Determine the (x, y) coordinate at the center of the cell enclosing the given text.  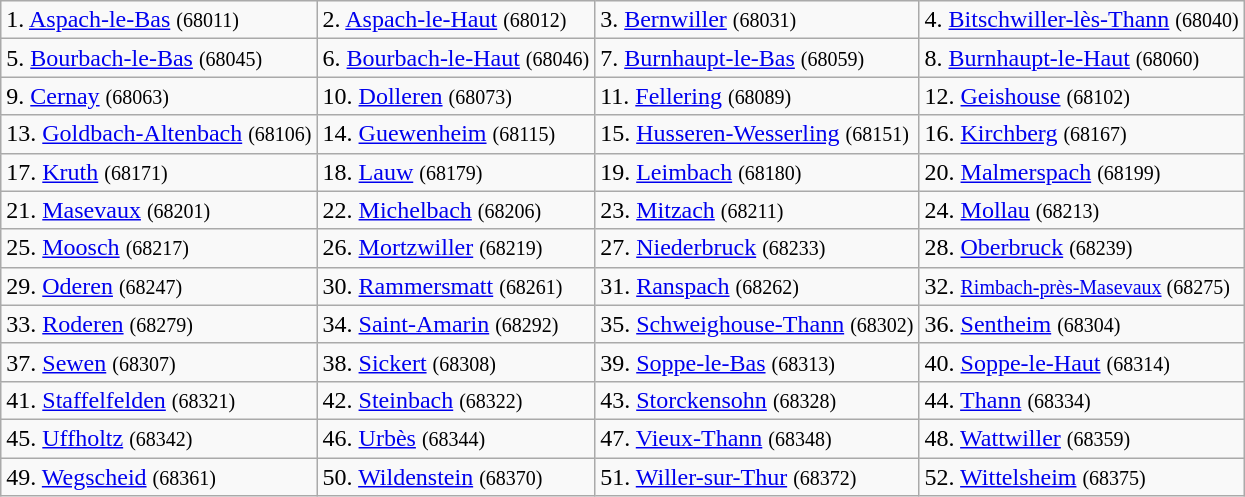
43. Storckensohn (68328) (757, 400)
19. Leimbach (68180) (757, 172)
42. Steinbach (68322) (456, 400)
32. Rimbach-près-Masevaux (68275) (1082, 286)
23. Mitzach (68211) (757, 210)
2. Aspach-le-Haut (68012) (456, 20)
6. Bourbach-le-Haut (68046) (456, 58)
38. Sickert (68308) (456, 362)
16. Kirchberg (68167) (1082, 134)
45. Uffholtz (68342) (159, 438)
37. Sewen (68307) (159, 362)
31. Ranspach (68262) (757, 286)
52. Wittelsheim (68375) (1082, 477)
13. Goldbach-Altenbach (68106) (159, 134)
14. Guewenheim (68115) (456, 134)
30. Rammersmatt (68261) (456, 286)
44. Thann (68334) (1082, 400)
51. Willer-sur-Thur (68372) (757, 477)
17. Kruth (68171) (159, 172)
20. Malmerspach (68199) (1082, 172)
4. Bitschwiller-lès-Thann (68040) (1082, 20)
41. Staffelfelden (68321) (159, 400)
11. Fellering (68089) (757, 96)
9. Cernay (68063) (159, 96)
8. Burnhaupt-le-Haut (68060) (1082, 58)
50. Wildenstein (68370) (456, 477)
35. Schweighouse-Thann (68302) (757, 324)
26. Mortzwiller (68219) (456, 248)
48. Wattwiller (68359) (1082, 438)
3. Bernwiller (68031) (757, 20)
46. Urbès (68344) (456, 438)
7. Burnhaupt-le-Bas (68059) (757, 58)
22. Michelbach (68206) (456, 210)
24. Mollau (68213) (1082, 210)
39. Soppe-le-Bas (68313) (757, 362)
34. Saint-Amarin (68292) (456, 324)
28. Oberbruck (68239) (1082, 248)
18. Lauw (68179) (456, 172)
15. Husseren-Wesserling (68151) (757, 134)
36. Sentheim (68304) (1082, 324)
12. Geishouse (68102) (1082, 96)
29. Oderen (68247) (159, 286)
27. Niederbruck (68233) (757, 248)
40. Soppe-le-Haut (68314) (1082, 362)
1. Aspach-le-Bas (68011) (159, 20)
33. Roderen (68279) (159, 324)
21. Masevaux (68201) (159, 210)
49. Wegscheid (68361) (159, 477)
47. Vieux-Thann (68348) (757, 438)
5. Bourbach-le-Bas (68045) (159, 58)
10. Dolleren (68073) (456, 96)
25. Moosch (68217) (159, 248)
